Extract the (x, y) coordinate from the center of the cell holding the provided text.  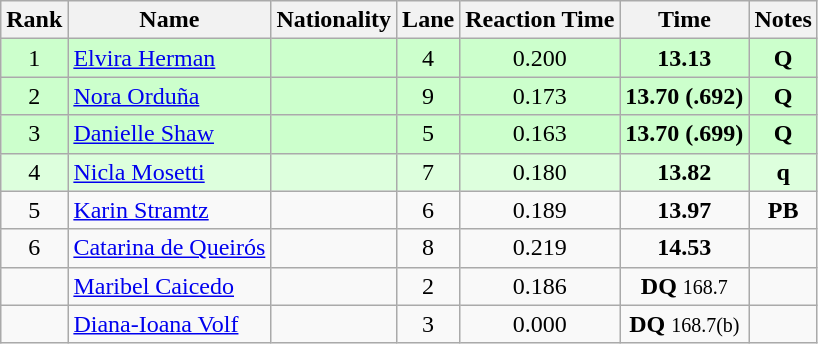
Nicla Mosetti (170, 172)
q (783, 172)
13.70 (.692) (684, 96)
0.163 (540, 134)
1 (34, 58)
Nationality (334, 20)
Name (170, 20)
8 (428, 248)
Lane (428, 20)
13.97 (684, 210)
Time (684, 20)
Karin Stramtz (170, 210)
0.219 (540, 248)
Elvira Herman (170, 58)
Maribel Caicedo (170, 286)
PB (783, 210)
13.13 (684, 58)
0.000 (540, 324)
7 (428, 172)
0.173 (540, 96)
DQ 168.7 (684, 286)
0.186 (540, 286)
Danielle Shaw (170, 134)
Reaction Time (540, 20)
Rank (34, 20)
14.53 (684, 248)
0.180 (540, 172)
13.82 (684, 172)
Catarina de Queirós (170, 248)
0.200 (540, 58)
0.189 (540, 210)
9 (428, 96)
13.70 (.699) (684, 134)
DQ 168.7(b) (684, 324)
Nora Orduña (170, 96)
Notes (783, 20)
Diana-Ioana Volf (170, 324)
